Pinpoint the cell where the given text exists, returning its [x, y] midpoint coordinate. 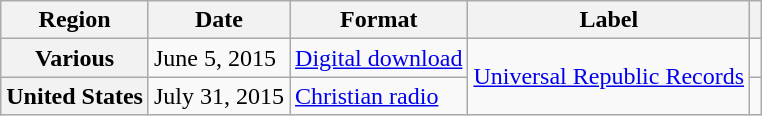
Digital download [379, 58]
Various [75, 58]
Region [75, 20]
Universal Republic Records [609, 77]
Label [609, 20]
July 31, 2015 [218, 96]
Christian radio [379, 96]
Format [379, 20]
United States [75, 96]
Date [218, 20]
June 5, 2015 [218, 58]
